Scan for the cell matching the given text and deliver its [x, y] coordinate at center. 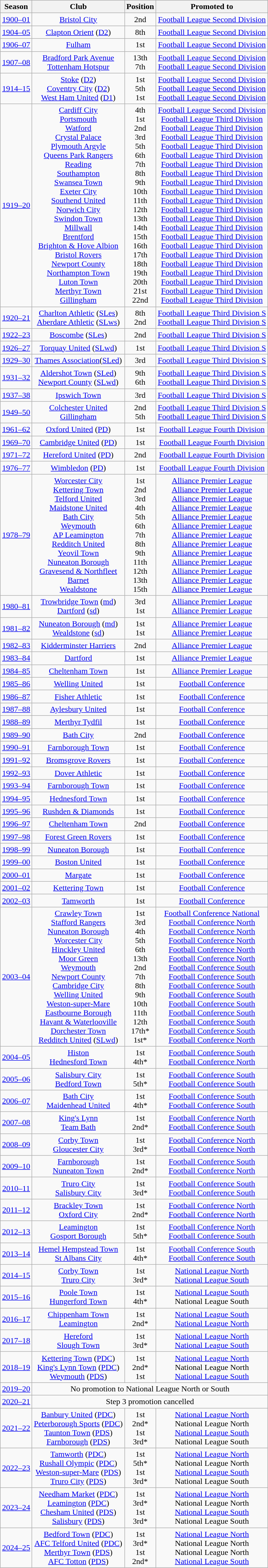
1919–20 [16, 205]
Cambridge United (PD) [78, 442]
8th [140, 32]
Salisbury CityBedford Town [78, 1079]
2017–18 [16, 1340]
1985–86 [16, 684]
2012–13 [16, 1232]
1st2nd3rd4th5th6th7th8th9th11th12th13th15th [140, 535]
Bedford Town (PDC)AFC Telford United (PDC)Merthyr Town (PDS)AFC Totton (PDS) [78, 1548]
Banbury United (PDC)Peterborough Sports (PDC)Taunton Town (PDS)Farnborough (PDS) [78, 1428]
Tamworth [78, 900]
13th7th [140, 62]
Corby TownTruro City [78, 1275]
Nuneaton Borough [78, 850]
Bath City [78, 735]
Bristol City [78, 19]
1st5th*1st3rd* [140, 1468]
Aldershot Town (SLed)Newport County (SLwd) [78, 377]
1993–94 [16, 786]
1986–87 [16, 696]
1981–82 [16, 628]
Margate [78, 875]
Forest Green Rovers [78, 837]
2014–15 [16, 1275]
Fisher Athletic [78, 696]
Bradford Park AvenueTottenham Hotspur [78, 62]
Wimbledon (PD) [78, 468]
Welling United [78, 684]
Chippenham TownLeamington [78, 1319]
Bromsgrove Rovers [78, 760]
2nd5th [140, 412]
2011–12 [16, 1210]
1907–08 [16, 62]
Tamworth (PDC)Rushall Olympic (PDC)Weston-super-Mare (PDS)Truro City (PDS) [78, 1468]
1961–62 [16, 430]
Boston United [78, 862]
2015–16 [16, 1297]
2001–02 [16, 888]
1906–07 [16, 45]
3rd1st [140, 607]
1900–01 [16, 19]
2018–19 [16, 1367]
1999–00 [16, 862]
1949–50 [16, 412]
1996–97 [16, 824]
1st3rd4th5th6th13th2nd7th8th9th10th11th12th17th*1st* [140, 977]
1984–85 [16, 671]
2023–24 [16, 1508]
National League SouthNational League North [212, 1319]
2000–01 [16, 875]
Step 3 promotion cancelled [150, 1401]
National League NorthNational League NorthNational League NorthNational League South [212, 1548]
Torquay United (SLwd) [78, 348]
Corby TownGloucester City [78, 1145]
1982–83 [16, 645]
Promoted to [212, 7]
1976–77 [16, 468]
8th2nd [140, 318]
1980–81 [16, 607]
Ipswich Town [78, 395]
Needham Market (PDC)Leamington (PDC)Chesham United (PDS)Salisbury (PDS) [78, 1508]
Kettering Town (PDC)King's Lynn Town (PDC)Weymouth (PDS) [78, 1367]
1987–88 [16, 709]
1st3rd*1st3rd* [140, 1508]
HerefordSlough Town [78, 1340]
1914–15 [16, 88]
Clapton Orient (D2) [78, 32]
Kidderminster Harriers [78, 645]
2006–07 [16, 1101]
2020–21 [16, 1401]
1937–38 [16, 395]
Oxford United (PD) [78, 430]
King's LynnTeam Bath [78, 1123]
Rushden & Diamonds [78, 811]
Boscombe (SLes) [78, 335]
Bath CityMaidenhead United [78, 1101]
Nuneaton Borough (md)Wealdstone (sd) [78, 628]
Club [78, 7]
9th6th [140, 377]
Brackley TownOxford City [78, 1210]
Trowbridge Town (md)Dartford (sd) [78, 607]
2010–11 [16, 1188]
Hereford United (PD) [78, 455]
1926–27 [16, 348]
1969–70 [16, 442]
2019–20 [16, 1389]
Position [140, 7]
Hednesford Town [78, 799]
2016–17 [16, 1319]
1978–79 [16, 535]
2004–05 [16, 1057]
1995–96 [16, 811]
No promotion to National League North or South [150, 1389]
Season [16, 7]
1929–30 [16, 360]
FarnboroughNuneaton Town [78, 1166]
1931–32 [16, 377]
Fulham [78, 45]
Charlton Athletic (SLes)Aberdare Athletic (SLws) [78, 318]
2009–10 [16, 1166]
1971–72 [16, 455]
Hemel Hempstead TownSt Albans City [78, 1253]
1990–91 [16, 748]
2022–23 [16, 1468]
2007–08 [16, 1123]
1991–92 [16, 760]
2024–25 [16, 1548]
1st1st [140, 628]
Football League Second DivisionFootball League Second DivisionFootball League Second Division [212, 88]
Colchester UnitedGillingham [78, 412]
4th1st2nd3rd5th6th7th8th9th10th11th12th13th14th15th16th17th18th19th20th21st22nd [140, 205]
Merthyr Tydfil [78, 722]
1998–99 [16, 850]
Thames Association(SLed) [78, 360]
1988–89 [16, 722]
Truro CitySalisbury City [78, 1188]
1920–21 [16, 318]
2003–04 [16, 977]
Dartford [78, 658]
2002–03 [16, 900]
National League SouthNational League South [212, 1297]
1st5th1st [140, 88]
1904–05 [16, 32]
1983–84 [16, 658]
National League NorthNational League NorthNational League South [212, 1367]
1994–95 [16, 799]
1st2nd*1st [140, 1367]
1922–23 [16, 335]
Poole TownHungerford Town [78, 1297]
LeamingtonGosport Borough [78, 1232]
HistonHednesford Town [78, 1057]
1989–90 [16, 735]
1st2nd*1st3rd* [140, 1428]
Dover Athletic [78, 773]
2008–09 [16, 1145]
1st3rd*1st2nd* [140, 1548]
2005–06 [16, 1079]
Football League Second DivisionFootball League Second Division [212, 62]
Aylesbury United [78, 709]
2013–14 [16, 1253]
2021–22 [16, 1428]
Kettering Town [78, 888]
1992–93 [16, 773]
1997–98 [16, 837]
Stoke (D2)Coventry City (D2)West Ham United (D1) [78, 88]
